Search for the cell housing the specified text and yield its [X, Y] center coordinate. 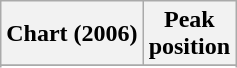
Chart (2006) [72, 34]
Peakposition [189, 34]
